Output the [x, y] coordinate of the center of the cell containing the given text.  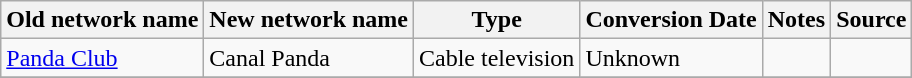
Canal Panda [309, 58]
Old network name [102, 20]
Type [497, 20]
Conversion Date [671, 20]
New network name [309, 20]
Cable television [497, 58]
Source [872, 20]
Panda Club [102, 58]
Notes [796, 20]
Unknown [671, 58]
